Pinpoint the cell where the given text exists, returning its [x, y] midpoint coordinate. 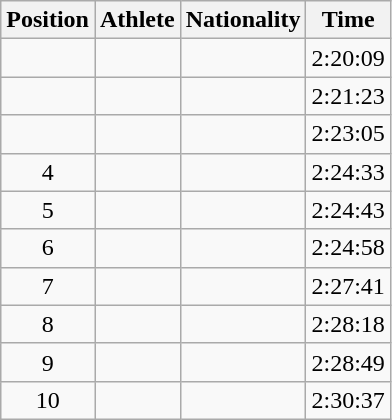
2:20:09 [348, 58]
2:23:05 [348, 134]
2:24:58 [348, 248]
Nationality [243, 20]
2:30:37 [348, 400]
6 [48, 248]
Time [348, 20]
8 [48, 324]
2:24:33 [348, 172]
Position [48, 20]
9 [48, 362]
2:21:23 [348, 96]
2:24:43 [348, 210]
5 [48, 210]
2:28:18 [348, 324]
10 [48, 400]
2:27:41 [348, 286]
7 [48, 286]
4 [48, 172]
Athlete [137, 20]
2:28:49 [348, 362]
